Capture the cell that displays the provided text and extract its [X, Y] central coordinate. 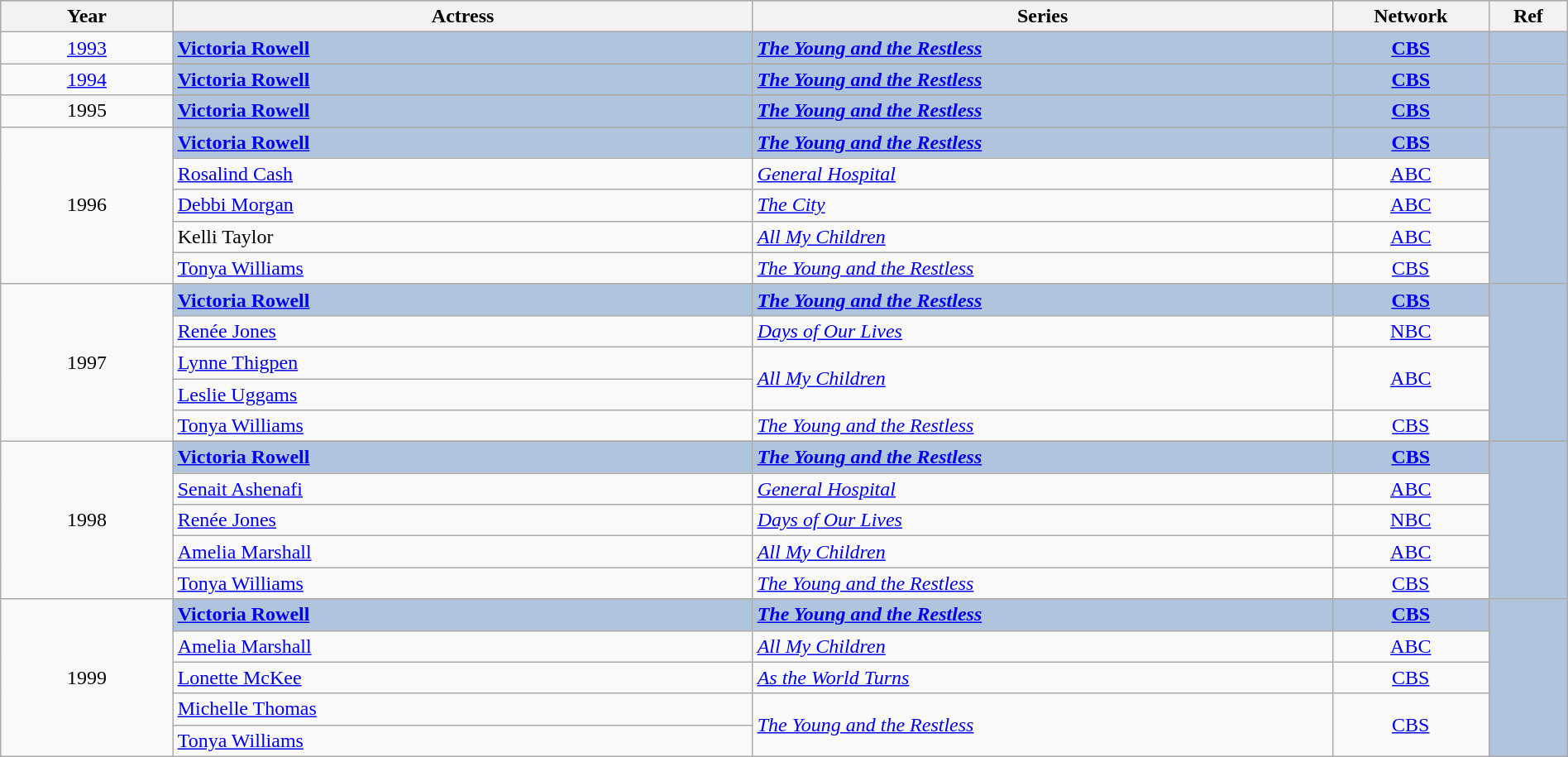
As the World Turns [1042, 678]
1998 [87, 520]
Network [1411, 17]
Kelli Taylor [463, 237]
Ref [1528, 17]
Series [1042, 17]
1997 [87, 362]
1993 [87, 48]
Actress [463, 17]
Michelle Thomas [463, 709]
Lynne Thigpen [463, 362]
1995 [87, 111]
Debbi Morgan [463, 205]
1994 [87, 79]
Rosalind Cash [463, 174]
Lonette McKee [463, 678]
1996 [87, 205]
Leslie Uggams [463, 395]
Senait Ashenafi [463, 489]
The City [1042, 205]
Year [87, 17]
1999 [87, 678]
